Return [X, Y] of the center of cell containing provided text 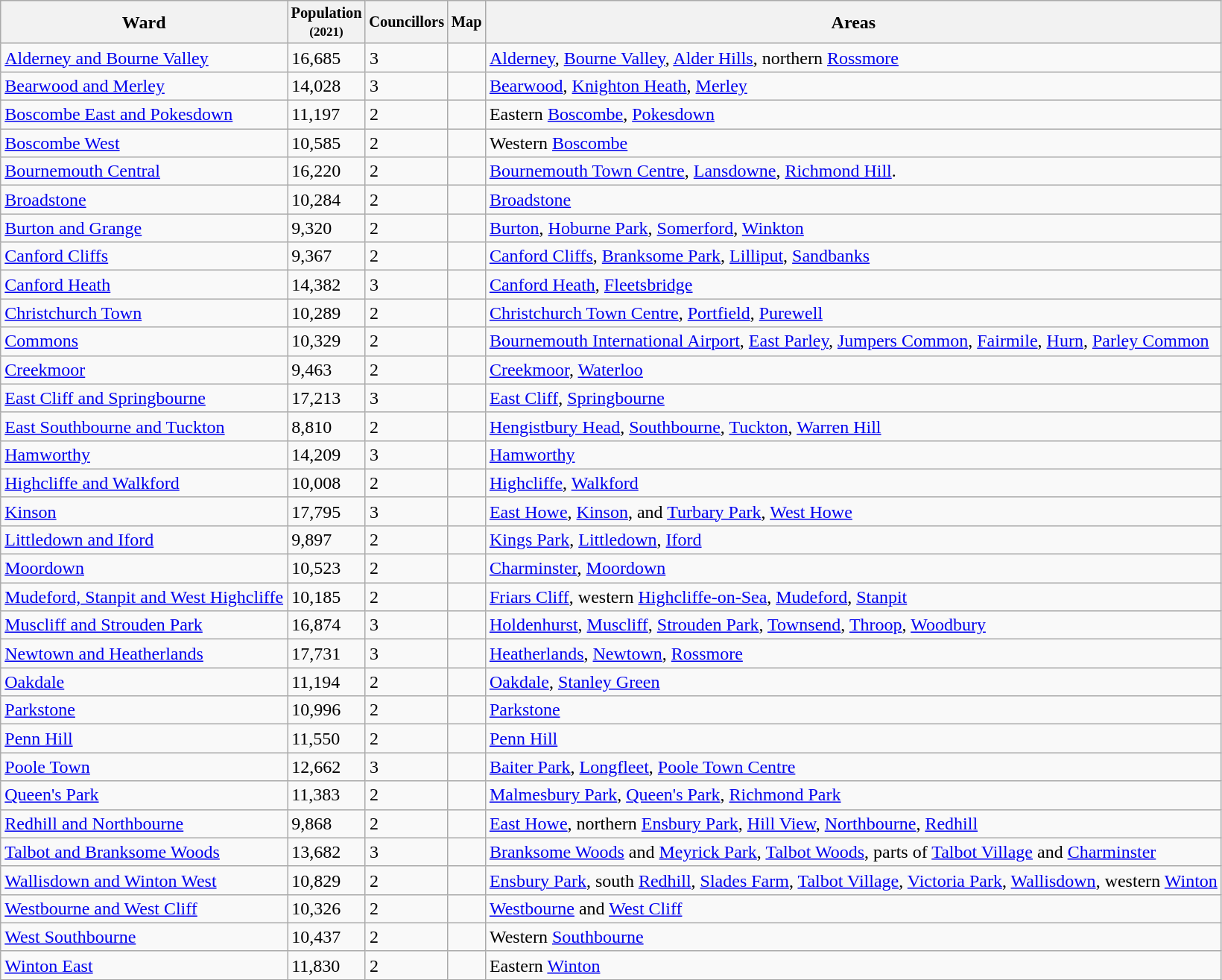
Poole Town [145, 767]
Eastern Boscombe, Pokesdown [853, 115]
11,830 [326, 965]
10,829 [326, 880]
Councillors [406, 22]
11,383 [326, 795]
Alderney, Bourne Valley, Alder Hills, northern Rossmore [853, 57]
12,662 [326, 767]
Bearwood and Merley [145, 86]
Ward [145, 22]
Malmesbury Park, Queen's Park, Richmond Park [853, 795]
Eastern Winton [853, 965]
Baiter Park, Longfleet, Poole Town Centre [853, 767]
8,810 [326, 426]
East Howe, northern Ensbury Park, Hill View, Northbourne, Redhill [853, 823]
Commons [145, 341]
10,585 [326, 143]
Christchurch Town Centre, Portfield, Purewell [853, 313]
Bournemouth Central [145, 171]
East Cliff, Springbourne [853, 398]
10,996 [326, 710]
17,213 [326, 398]
14,382 [326, 285]
Creekmoor [145, 370]
Boscombe East and Pokesdown [145, 115]
14,028 [326, 86]
10,185 [326, 597]
Queen's Park [145, 795]
Littledown and Iford [145, 540]
10,437 [326, 937]
16,220 [326, 171]
13,682 [326, 852]
Canford Cliffs, Branksome Park, Lilliput, Sandbanks [853, 256]
11,550 [326, 739]
10,523 [326, 569]
9,463 [326, 370]
Ensbury Park, south Redhill, Slades Farm, Talbot Village, Victoria Park, Wallisdown, western Winton [853, 880]
Holdenhurst, Muscliff, Strouden Park, Townsend, Throop, Woodbury [853, 625]
Creekmoor, Waterloo [853, 370]
17,795 [326, 511]
Winton East [145, 965]
10,329 [326, 341]
11,194 [326, 682]
Population(2021) [326, 22]
East Southbourne and Tuckton [145, 426]
Friars Cliff, western Highcliffe-on-Sea, Mudeford, Stanpit [853, 597]
Bournemouth Town Centre, Lansdowne, Richmond Hill. [853, 171]
9,320 [326, 228]
Charminster, Moordown [853, 569]
Highcliffe and Walkford [145, 483]
Redhill and Northbourne [145, 823]
Alderney and Bourne Valley [145, 57]
Western Boscombe [853, 143]
Muscliff and Strouden Park [145, 625]
16,874 [326, 625]
Oakdale, Stanley Green [853, 682]
Bournemouth International Airport, East Parley, Jumpers Common, Fairmile, Hurn, Parley Common [853, 341]
Kinson [145, 511]
10,008 [326, 483]
Branksome Woods and Meyrick Park, Talbot Woods, parts of Talbot Village and Charminster [853, 852]
Newtown and Heatherlands [145, 654]
Mudeford, Stanpit and West Highcliffe [145, 597]
Canford Heath [145, 285]
Boscombe West [145, 143]
Burton and Grange [145, 228]
West Southbourne [145, 937]
16,685 [326, 57]
9,897 [326, 540]
Heatherlands, Newtown, Rossmore [853, 654]
10,326 [326, 908]
Oakdale [145, 682]
9,868 [326, 823]
Map [466, 22]
Moordown [145, 569]
Bearwood, Knighton Heath, Merley [853, 86]
Canford Heath, Fleetsbridge [853, 285]
9,367 [326, 256]
Burton, Hoburne Park, Somerford, Winkton [853, 228]
Highcliffe, Walkford [853, 483]
Kings Park, Littledown, Iford [853, 540]
Western Southbourne [853, 937]
10,289 [326, 313]
17,731 [326, 654]
10,284 [326, 200]
Christchurch Town [145, 313]
Talbot and Branksome Woods [145, 852]
Wallisdown and Winton West [145, 880]
14,209 [326, 455]
Canford Cliffs [145, 256]
11,197 [326, 115]
East Howe, Kinson, and Turbary Park, West Howe [853, 511]
East Cliff and Springbourne [145, 398]
Areas [853, 22]
Hengistbury Head, Southbourne, Tuckton, Warren Hill [853, 426]
